For the text-containing cell, return its midpoint in [x, y] coordinate format. 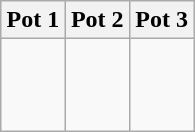
Pot 2 [97, 20]
Pot 3 [161, 20]
Pot 1 [33, 20]
